Detect which cell encompasses the target text, then output its (X, Y) center coordinate. 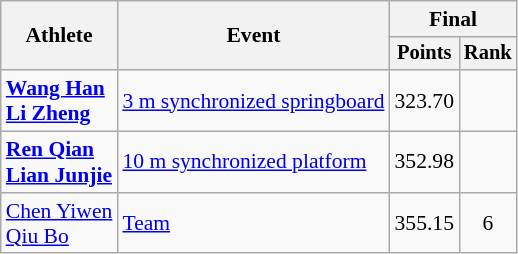
Athlete (60, 36)
Chen YiwenQiu Bo (60, 224)
Wang HanLi Zheng (60, 100)
355.15 (424, 224)
10 m synchronized platform (253, 162)
352.98 (424, 162)
Ren QianLian Junjie (60, 162)
6 (488, 224)
323.70 (424, 100)
Rank (488, 54)
3 m synchronized springboard (253, 100)
Points (424, 54)
Final (454, 19)
Team (253, 224)
Event (253, 36)
